Return (X, Y) of the center of cell containing provided text 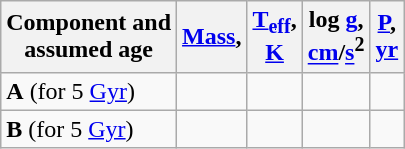
Teff,K (274, 37)
Mass, (212, 37)
A (for 5 Gyr) (89, 91)
log g,cm/s2 (336, 37)
Component andassumed age (89, 37)
P,yr (387, 37)
B (for 5 Gyr) (89, 129)
